From the cell containing the given text, extract its center point as (x, y) coordinate. 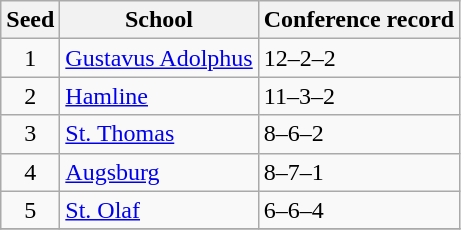
Seed (30, 20)
St. Olaf (159, 210)
11–3–2 (358, 96)
Conference record (358, 20)
4 (30, 172)
School (159, 20)
12–2–2 (358, 58)
6–6–4 (358, 210)
5 (30, 210)
8–7–1 (358, 172)
2 (30, 96)
Augsburg (159, 172)
St. Thomas (159, 134)
3 (30, 134)
1 (30, 58)
Hamline (159, 96)
8–6–2 (358, 134)
Gustavus Adolphus (159, 58)
